For the text-containing cell, return its midpoint in (x, y) coordinate format. 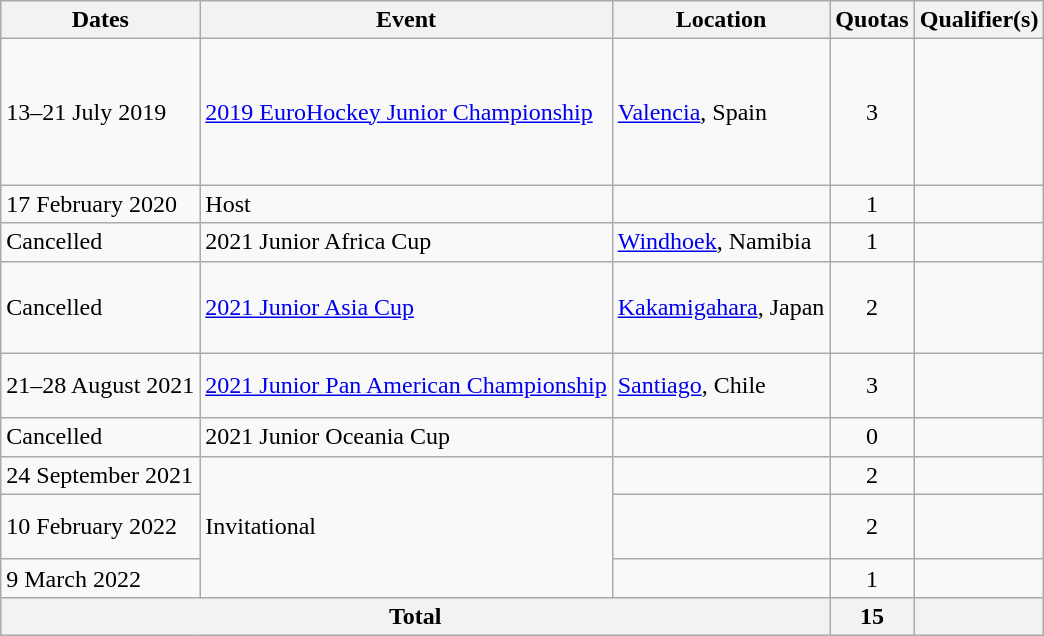
13–21 July 2019 (100, 112)
Windhoek, Namibia (721, 242)
Location (721, 20)
10 February 2022 (100, 526)
21–28 August 2021 (100, 386)
24 September 2021 (100, 475)
Quotas (872, 20)
2021 Junior Asia Cup (406, 307)
2021 Junior Pan American Championship (406, 386)
Qualifier(s) (979, 20)
Dates (100, 20)
2021 Junior Africa Cup (406, 242)
Valencia, Spain (721, 112)
17 February 2020 (100, 204)
15 (872, 616)
Total (416, 616)
Event (406, 20)
Kakamigahara, Japan (721, 307)
9 March 2022 (100, 578)
Invitational (406, 526)
Host (406, 204)
0 (872, 437)
2019 EuroHockey Junior Championship (406, 112)
2021 Junior Oceania Cup (406, 437)
Santiago, Chile (721, 386)
